Identify which cell holds the provided text, then report its [x, y] central coordinate. 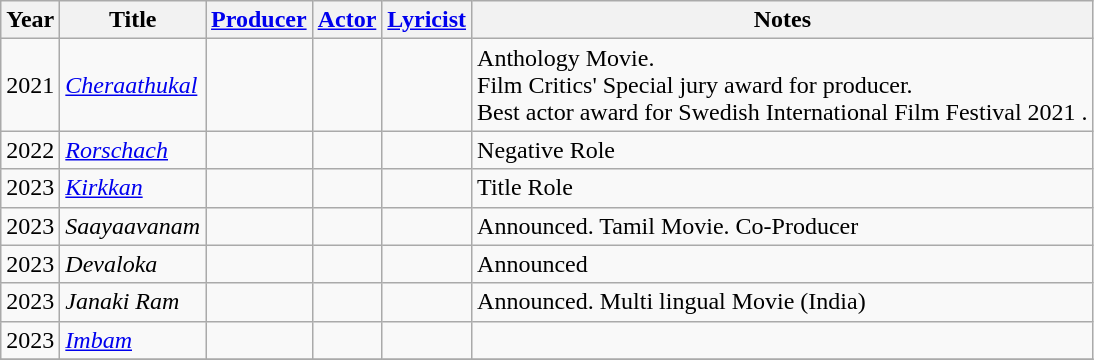
2022 [30, 150]
Imbam [133, 340]
Kirkkan [133, 188]
Devaloka [133, 264]
Rorschach [133, 150]
Title Role [783, 188]
Saayaavanam [133, 226]
Announced [783, 264]
Producer [260, 20]
Announced. Tamil Movie. Co-Producer [783, 226]
Actor [347, 20]
Negative Role [783, 150]
Janaki Ram [133, 302]
2021 [30, 85]
Announced. Multi lingual Movie (India) [783, 302]
Title [133, 20]
Cheraathukal [133, 85]
Notes [783, 20]
Year [30, 20]
Anthology Movie.Film Critics' Special jury award for producer.Best actor award for Swedish International Film Festival 2021 . [783, 85]
Lyricist [427, 20]
